Return the [X, Y] coordinate for the center point of the cell that contains the specified text.  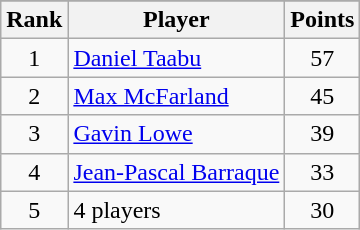
57 [322, 58]
3 [34, 134]
2 [34, 96]
Jean-Pascal Barraque [176, 172]
39 [322, 134]
4 [34, 172]
4 players [176, 210]
Points [322, 20]
Rank [34, 20]
1 [34, 58]
Player [176, 20]
45 [322, 96]
33 [322, 172]
30 [322, 210]
5 [34, 210]
Max McFarland [176, 96]
Gavin Lowe [176, 134]
Daniel Taabu [176, 58]
